Extract the [x, y] coordinate from the center of the cell holding the provided text.  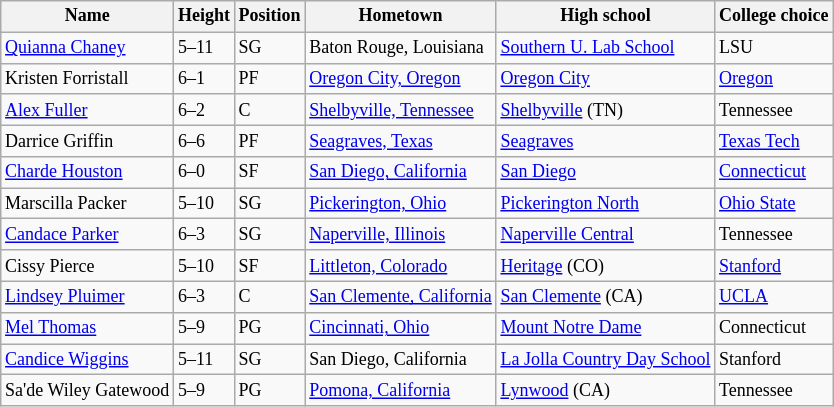
6–0 [204, 172]
La Jolla Country Day School [606, 360]
Candice Wiggins [88, 360]
Darrice Griffin [88, 140]
Naperville Central [606, 234]
Pickerington, Ohio [400, 204]
Kristen Forristall [88, 78]
College choice [774, 16]
Hometown [400, 16]
Marscilla Packer [88, 204]
Shelbyville (TN) [606, 110]
Quianna Chaney [88, 48]
Oregon City [606, 78]
High school [606, 16]
LSU [774, 48]
Mount Notre Dame [606, 328]
UCLA [774, 296]
Charde Houston [88, 172]
Littleton, Colorado [400, 266]
Pickerington North [606, 204]
Position [270, 16]
San Clemente (CA) [606, 296]
Lynwood (CA) [606, 390]
Seagraves [606, 140]
Oregon City, Oregon [400, 78]
6–2 [204, 110]
Name [88, 16]
Height [204, 16]
Seagraves, Texas [400, 140]
Shelbyville, Tennessee [400, 110]
Heritage (CO) [606, 266]
Naperville, Illinois [400, 234]
Mel Thomas [88, 328]
Candace Parker [88, 234]
Southern U. Lab School [606, 48]
Alex Fuller [88, 110]
Sa'de Wiley Gatewood [88, 390]
Baton Rouge, Louisiana [400, 48]
Ohio State [774, 204]
6–6 [204, 140]
Pomona, California [400, 390]
Cincinnati, Ohio [400, 328]
Texas Tech [774, 140]
Lindsey Pluimer [88, 296]
San Clemente, California [400, 296]
Oregon [774, 78]
6–1 [204, 78]
San Diego [606, 172]
Cissy Pierce [88, 266]
